Return (x, y) of the center of cell containing provided text 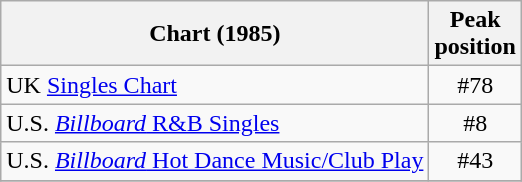
Peakposition (475, 34)
#78 (475, 85)
UK Singles Chart (215, 85)
#43 (475, 161)
#8 (475, 123)
Chart (1985) (215, 34)
U.S. Billboard Hot Dance Music/Club Play (215, 161)
U.S. Billboard R&B Singles (215, 123)
